For the text-containing cell, return its midpoint in (x, y) coordinate format. 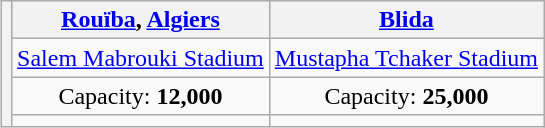
Capacity: 12,000 (141, 96)
Mustapha Tchaker Stadium (406, 58)
Capacity: 25,000 (406, 96)
Salem Mabrouki Stadium (141, 58)
Blida (406, 20)
Rouïba, Algiers (141, 20)
